For the text-containing cell, return its midpoint in [x, y] coordinate format. 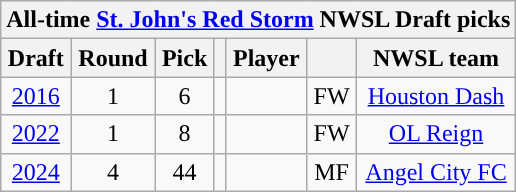
2022 [36, 134]
Pick [184, 58]
6 [184, 96]
OL Reign [436, 134]
44 [184, 172]
All-time St. John's Red Storm NWSL Draft picks [258, 20]
MF [332, 172]
Draft [36, 58]
Player [266, 58]
Houston Dash [436, 96]
NWSL team [436, 58]
4 [113, 172]
Round [113, 58]
Angel City FC [436, 172]
2024 [36, 172]
8 [184, 134]
2016 [36, 96]
